From the cell containing the given text, extract its center point as [x, y] coordinate. 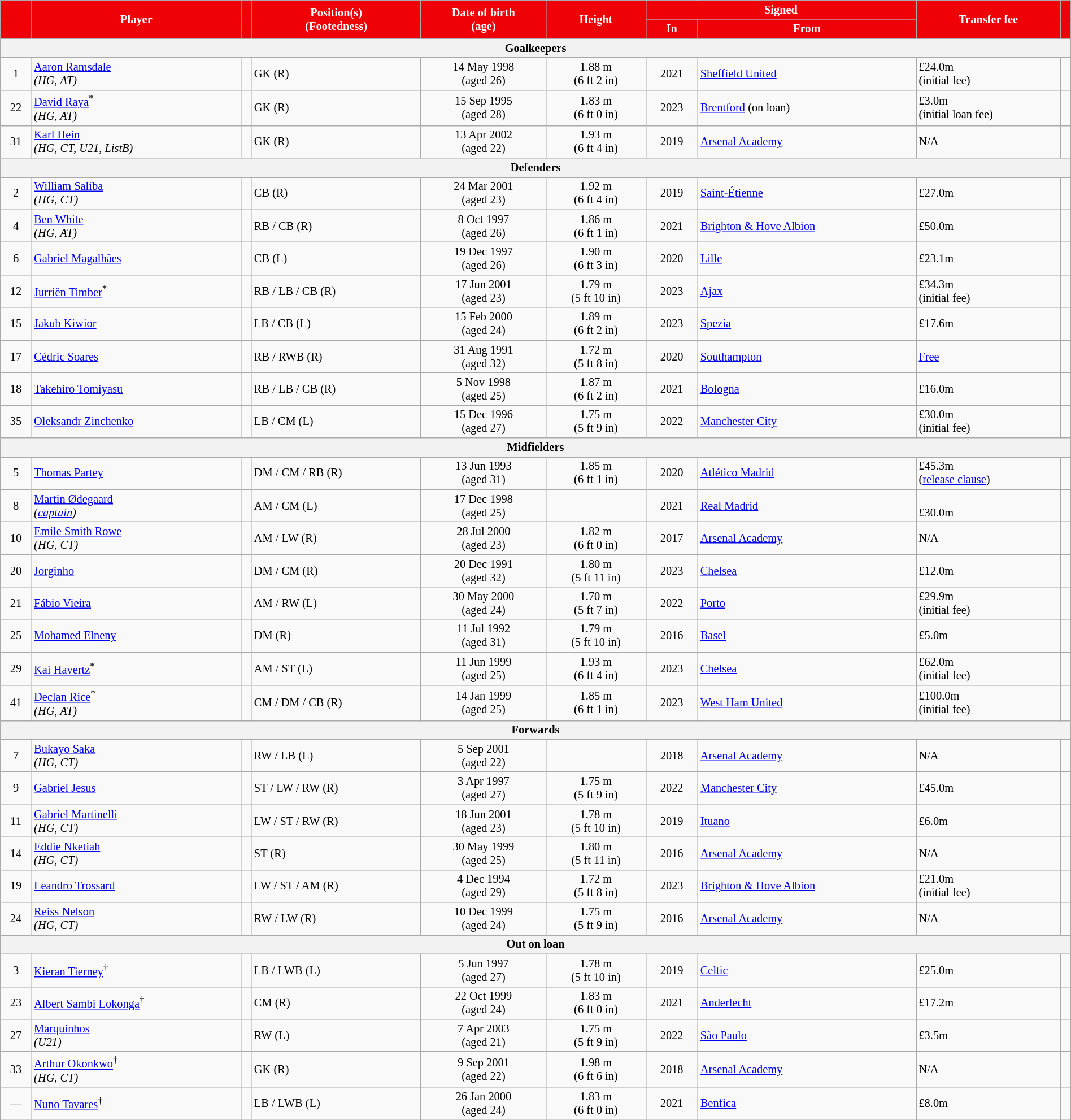
Bukayo Saka(HG, CT) [136, 756]
Signed [781, 10]
35 [16, 422]
Kieran Tierney† [136, 970]
Free [989, 357]
AM / CM (L) [336, 506]
CM / DM / CB (R) [336, 703]
£5.0m [989, 636]
22 Oct 1999(aged 24) [484, 1003]
West Ham United [807, 703]
Gabriel Jesus [136, 788]
Defenders [535, 168]
Aaron Ramsdale(HG, AT) [136, 73]
Takehiro Tomiyasu [136, 389]
Thomas Partey [136, 473]
£45.3m(release clause) [989, 473]
Eddie Nketiah(HG, CT) [136, 853]
AM / RW (L) [336, 604]
9 Sep 2001(aged 22) [484, 1069]
10 [16, 538]
9 [16, 788]
Bologna [807, 389]
£8.0m [989, 1104]
19 [16, 886]
ST (R) [336, 853]
Albert Sambi Lokonga† [136, 1003]
27 [16, 1035]
£3.5m [989, 1035]
1.98 m(6 ft 6 in) [595, 1069]
Marquinhos(U21) [136, 1035]
Fábio Vieira [136, 604]
3 [16, 970]
LW / ST / AM (R) [336, 886]
£30.0m [989, 506]
1.90 m(6 ft 3 in) [595, 259]
20 Dec 1991(aged 32) [484, 571]
£45.0m [989, 788]
8 [16, 506]
Declan Rice*(HG, AT) [136, 703]
From [807, 29]
8 Oct 1997(aged 26) [484, 226]
Mohamed Elneny [136, 636]
Atlético Madrid [807, 473]
Height [595, 19]
Out on loan [535, 944]
13 Apr 2002(aged 22) [484, 142]
30 May 1999(aged 25) [484, 853]
£25.0m [989, 970]
RB / RWB (R) [336, 357]
18 [16, 389]
£100.0m(initial fee) [989, 703]
— [16, 1104]
CB (R) [336, 193]
1.87 m(6 ft 2 in) [595, 389]
18 Jun 2001(aged 23) [484, 821]
28 Jul 2000(aged 23) [484, 538]
1 [16, 73]
5 Nov 1998(aged 25) [484, 389]
Saint-Étienne [807, 193]
15 Dec 1996(aged 27) [484, 422]
25 [16, 636]
Spezia [807, 324]
23 [16, 1003]
Oleksandr Zinchenko [136, 422]
4 [16, 226]
São Paulo [807, 1035]
AM / ST (L) [336, 668]
£6.0m [989, 821]
5 Jun 1997(aged 27) [484, 970]
£27.0m [989, 193]
Jorginho [136, 571]
Goalkeepers [535, 48]
7 Apr 2003(aged 21) [484, 1035]
11 Jul 1992(aged 31) [484, 636]
Porto [807, 604]
7 [16, 756]
1.89 m(6 ft 2 in) [595, 324]
Reiss Nelson(HG, CT) [136, 919]
Ajax [807, 291]
17 Jun 2001(aged 23) [484, 291]
Martin Ødegaard(captain) [136, 506]
Player [136, 19]
1.82 m(6 ft 0 in) [595, 538]
RW (L) [336, 1035]
26 Jan 2000(aged 24) [484, 1104]
£62.0m(initial fee) [989, 668]
Real Madrid [807, 506]
£24.0m(initial fee) [989, 73]
Gabriel Magalhães [136, 259]
RW / LB (L) [336, 756]
Ituano [807, 821]
£34.3m(initial fee) [989, 291]
Kai Havertz* [136, 668]
Jakub Kiwior [136, 324]
19 Dec 1997(aged 26) [484, 259]
£17.2m [989, 1003]
29 [16, 668]
Anderlecht [807, 1003]
22 [16, 107]
17 Dec 1998(aged 25) [484, 506]
ST / LW / RW (R) [336, 788]
21 [16, 604]
CB (L) [336, 259]
20 [16, 571]
17 [16, 357]
12 [16, 291]
DM / CM (R) [336, 571]
LB / CM (L) [336, 422]
£3.0m(initial loan fee) [989, 107]
33 [16, 1069]
Jurriën Timber* [136, 291]
31 [16, 142]
15 Feb 2000(aged 24) [484, 324]
AM / LW (R) [336, 538]
Sheffield United [807, 73]
LB / CB (L) [336, 324]
Leandro Trossard [136, 886]
14 Jan 1999(aged 25) [484, 703]
DM / CM / RB (R) [336, 473]
11 [16, 821]
1.86 m(6 ft 1 in) [595, 226]
13 Jun 1993(aged 31) [484, 473]
£29.9m(initial fee) [989, 604]
William Saliba(HG, CT) [136, 193]
2 [16, 193]
RW / LW (R) [336, 919]
Forwards [535, 730]
David Raya*(HG, AT) [136, 107]
Ben White(HG, AT) [136, 226]
31 Aug 1991(aged 32) [484, 357]
6 [16, 259]
Arthur Okonkwo†(HG, CT) [136, 1069]
30 May 2000(aged 24) [484, 604]
2017 [672, 538]
£50.0m [989, 226]
£17.6m [989, 324]
5 [16, 473]
24 Mar 2001(aged 23) [484, 193]
Karl Hein(HG, CT, U21, ListB) [136, 142]
3 Apr 1997(aged 27) [484, 788]
1.70 m(5 ft 7 in) [595, 604]
5 Sep 2001(aged 22) [484, 756]
Emile Smith Rowe(HG, CT) [136, 538]
DM (R) [336, 636]
In [672, 29]
CM (R) [336, 1003]
15 [16, 324]
Midfielders [535, 447]
Celtic [807, 970]
Transfer fee [989, 19]
£30.0m(initial fee) [989, 422]
14 May 1998(aged 26) [484, 73]
4 Dec 1994(aged 29) [484, 886]
Basel [807, 636]
Lille [807, 259]
15 Sep 1995(aged 28) [484, 107]
Nuno Tavares† [136, 1104]
LW / ST / RW (R) [336, 821]
£21.0m(initial fee) [989, 886]
RB / CB (R) [336, 226]
Date of birth(age) [484, 19]
£16.0m [989, 389]
24 [16, 919]
Gabriel Martinelli(HG, CT) [136, 821]
Benfica [807, 1104]
Southampton [807, 357]
Position(s)(Footedness) [336, 19]
41 [16, 703]
11 Jun 1999(aged 25) [484, 668]
1.92 m(6 ft 4 in) [595, 193]
£12.0m [989, 571]
Brentford (on loan) [807, 107]
1.88 m(6 ft 2 in) [595, 73]
£23.1m [989, 259]
14 [16, 853]
Cédric Soares [136, 357]
10 Dec 1999(aged 24) [484, 919]
